Extract the [X, Y] coordinate from the center of the cell holding the provided text.  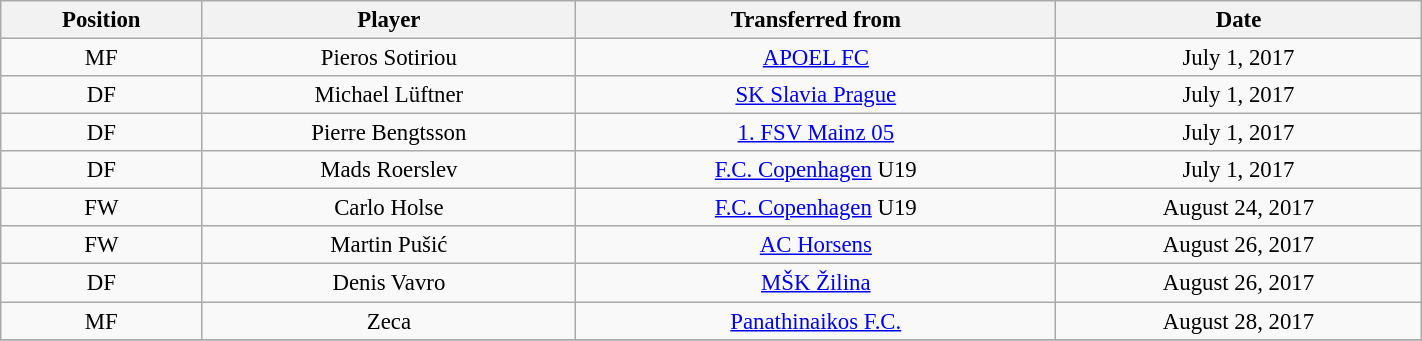
Michael Lüftner [389, 95]
SK Slavia Prague [816, 95]
August 28, 2017 [1239, 321]
Pieros Sotiriou [389, 58]
August 24, 2017 [1239, 208]
Transferred from [816, 20]
1. FSV Mainz 05 [816, 133]
Carlo Holse [389, 208]
Zeca [389, 321]
Position [102, 20]
Player [389, 20]
Pierre Bengtsson [389, 133]
APOEL FC [816, 58]
MŠK Žilina [816, 283]
AC Horsens [816, 245]
Mads Roerslev [389, 170]
Date [1239, 20]
Panathinaikos F.C. [816, 321]
Denis Vavro [389, 283]
Martin Pušić [389, 245]
